Find where the given text appears and provide that cell's center as [x, y] coordinate. 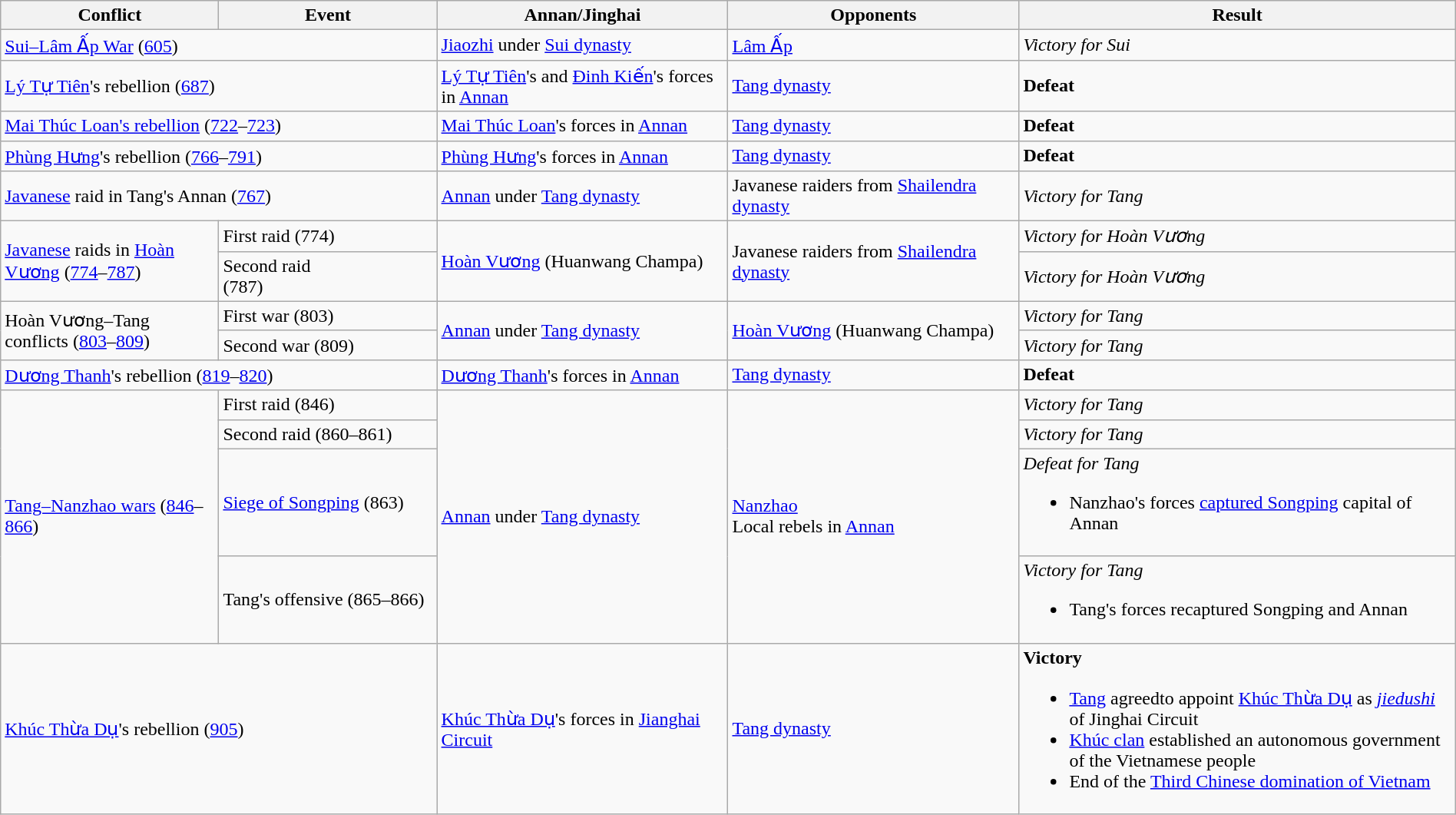
Annan/Jinghai [582, 15]
Defeat for TangNanzhao's forces captured Songping capital of Annan [1237, 502]
Phùng Hưng's rebellion (766–791) [219, 156]
Dương Thanh's forces in Annan [582, 375]
Sui–Lâm Ấp War (605) [219, 45]
Lý Tự Tiên's rebellion (687) [219, 86]
Javanese raids in Hoàn Vương (774–787) [110, 261]
Second raid (860–861) [328, 434]
Hoàn Vương–Tang conflicts (803–809) [110, 330]
Victory for TangTang's forces recaptured Songping and Annan [1237, 599]
Conflict [110, 15]
Jiaozhi under Sui dynasty [582, 45]
Phùng Hưng's forces in Annan [582, 156]
Second raid (787) [328, 277]
Tang–Nanzhao wars (846–866) [110, 516]
Khúc Thừa Dụ's forces in Jianghai Circuit [582, 728]
Second war (809) [328, 345]
Tang's offensive (865–866) [328, 599]
Lý Tự Tiên's and Đinh Kiến's forces in Annan [582, 86]
Dương Thanh's rebellion (819–820) [219, 375]
Mai Thúc Loan's forces in Annan [582, 126]
NanzhaoLocal rebels in Annan [874, 516]
Khúc Thừa Dụ's rebellion (905) [219, 728]
First war (803) [328, 316]
First raid (846) [328, 405]
Javanese raid in Tang's Annan (767) [219, 197]
First raid (774) [328, 237]
Event [328, 15]
Lâm Ấp [874, 45]
Result [1237, 15]
Victory for Sui [1237, 45]
Siege of Songping (863) [328, 502]
Mai Thúc Loan's rebellion (722–723) [219, 126]
Opponents [874, 15]
